Locate the cell with the specified text and output its [X, Y] center coordinate. 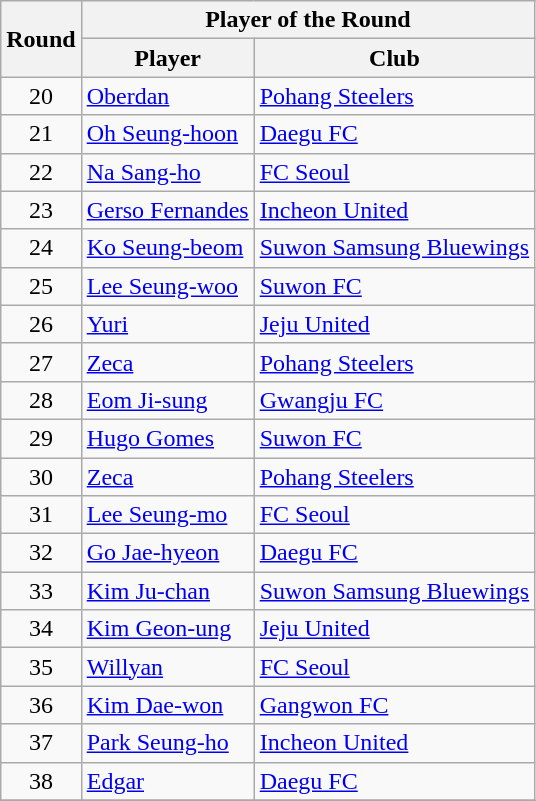
30 [41, 477]
Kim Geon-ung [168, 629]
Oh Seung-hoon [168, 134]
Hugo Gomes [168, 438]
Kim Ju-chan [168, 591]
36 [41, 705]
29 [41, 438]
Lee Seung-mo [168, 515]
32 [41, 553]
Oberdan [168, 96]
Yuri [168, 324]
Lee Seung-woo [168, 286]
34 [41, 629]
23 [41, 210]
Player of the Round [308, 20]
22 [41, 172]
Gangwon FC [394, 705]
Park Seung-ho [168, 743]
21 [41, 134]
Willyan [168, 667]
Na Sang-ho [168, 172]
31 [41, 515]
37 [41, 743]
24 [41, 248]
20 [41, 96]
26 [41, 324]
38 [41, 781]
28 [41, 400]
Club [394, 58]
Ko Seung-beom [168, 248]
Eom Ji-sung [168, 400]
Go Jae-hyeon [168, 553]
25 [41, 286]
35 [41, 667]
Round [41, 39]
Gwangju FC [394, 400]
Edgar [168, 781]
27 [41, 362]
Gerso Fernandes [168, 210]
Player [168, 58]
Kim Dae-won [168, 705]
33 [41, 591]
